Capture the cell that displays the provided text and extract its [x, y] central coordinate. 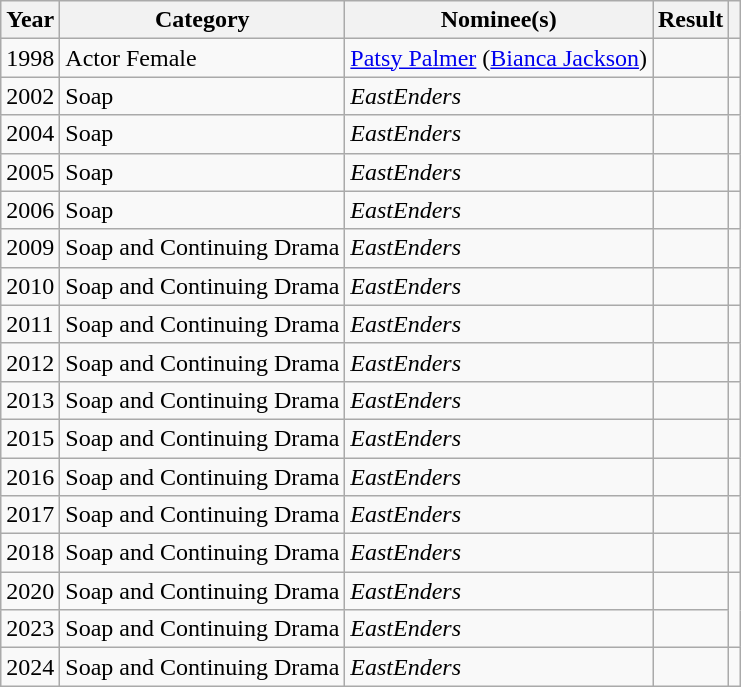
Nominee(s) [499, 20]
2015 [30, 438]
2011 [30, 324]
2020 [30, 591]
Patsy Palmer (Bianca Jackson) [499, 58]
2017 [30, 515]
2023 [30, 629]
2018 [30, 553]
2004 [30, 134]
1998 [30, 58]
Result [690, 20]
Actor Female [202, 58]
2005 [30, 172]
2013 [30, 400]
2012 [30, 362]
2009 [30, 248]
Year [30, 20]
2006 [30, 210]
2002 [30, 96]
2016 [30, 477]
2010 [30, 286]
Category [202, 20]
2024 [30, 667]
